Output the [X, Y] coordinate of the center of the cell containing the given text.  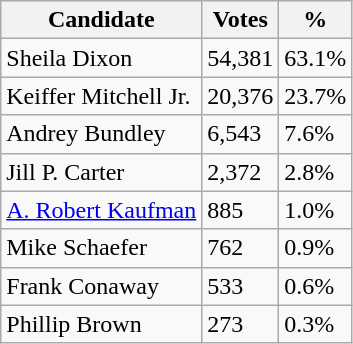
0.6% [316, 286]
Phillip Brown [102, 324]
A. Robert Kaufman [102, 210]
Frank Conaway [102, 286]
273 [240, 324]
54,381 [240, 58]
0.9% [316, 248]
Votes [240, 20]
Candidate [102, 20]
Jill P. Carter [102, 172]
2.8% [316, 172]
20,376 [240, 96]
1.0% [316, 210]
7.6% [316, 134]
2,372 [240, 172]
533 [240, 286]
Andrey Bundley [102, 134]
6,543 [240, 134]
Mike Schaefer [102, 248]
885 [240, 210]
0.3% [316, 324]
Keiffer Mitchell Jr. [102, 96]
Sheila Dixon [102, 58]
762 [240, 248]
23.7% [316, 96]
63.1% [316, 58]
% [316, 20]
